Return the (x, y) coordinate for the center point of the cell that contains the specified text.  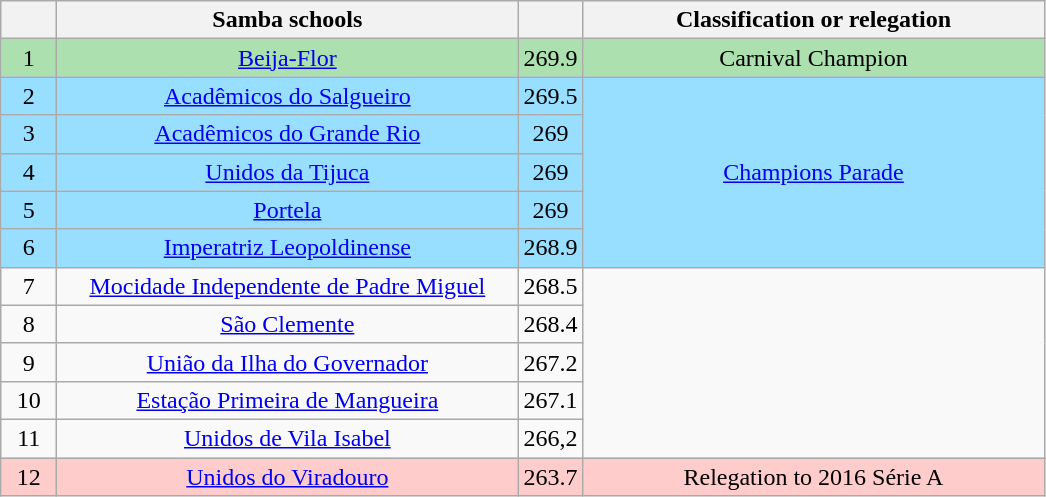
Unidos da Tijuca (288, 172)
269.9 (550, 58)
267.1 (550, 400)
São Clemente (288, 324)
Beija-Flor (288, 58)
268.4 (550, 324)
Acadêmicos do Salgueiro (288, 96)
268.9 (550, 248)
2 (29, 96)
8 (29, 324)
269.5 (550, 96)
Unidos do Viradouro (288, 477)
267.2 (550, 362)
Classification or relegation (814, 20)
1 (29, 58)
Mocidade Independente de Padre Miguel (288, 286)
Portela (288, 210)
4 (29, 172)
Carnival Champion (814, 58)
Unidos de Vila Isabel (288, 438)
União da Ilha do Governador (288, 362)
266,2 (550, 438)
Imperatriz Leopoldinense (288, 248)
Estação Primeira de Mangueira (288, 400)
5 (29, 210)
263.7 (550, 477)
268.5 (550, 286)
Samba schools (288, 20)
11 (29, 438)
Acadêmicos do Grande Rio (288, 134)
Champions Parade (814, 172)
9 (29, 362)
7 (29, 286)
10 (29, 400)
Relegation to 2016 Série A (814, 477)
3 (29, 134)
6 (29, 248)
12 (29, 477)
